Provide the (x, y) coordinate of the cell's center where the given text is located.  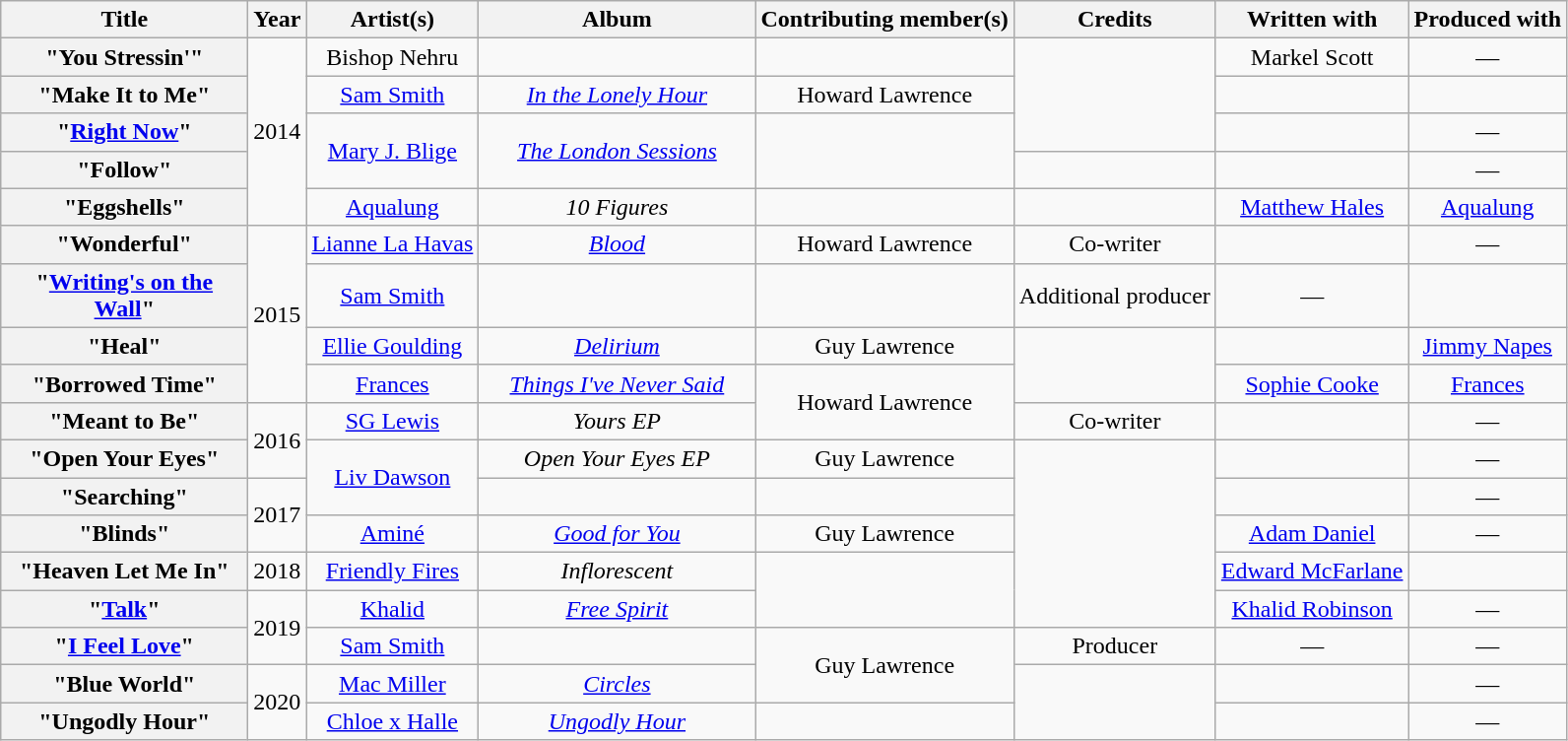
Lianne La Havas (392, 244)
"Blinds" (124, 534)
Additional producer (1115, 296)
In the Lonely Hour (617, 95)
Matthew Hales (1312, 207)
Liv Dawson (392, 477)
Jimmy Napes (1487, 346)
"Writing's on the Wall" (124, 296)
Edward McFarlane (1312, 572)
"Follow" (124, 169)
"I Feel Love" (124, 646)
"Open Your Eyes" (124, 458)
Ellie Goulding (392, 346)
2020 (278, 703)
"Blue World" (124, 684)
"Borrowed Time" (124, 383)
Free Spirit (617, 609)
Delirium (617, 346)
2019 (278, 628)
"Talk" (124, 609)
2017 (278, 514)
"Meant to Be" (124, 421)
2015 (278, 313)
Produced with (1487, 20)
Good for You (617, 534)
The London Sessions (617, 151)
Friendly Fires (392, 572)
Khalid (392, 609)
Markel Scott (1312, 57)
Contributing member(s) (884, 20)
"Wonderful" (124, 244)
10 Figures (617, 207)
Khalid Robinson (1312, 609)
"You Stressin'" (124, 57)
SG Lewis (392, 421)
Bishop Nehru (392, 57)
Mary J. Blige (392, 151)
Aminé (392, 534)
2016 (278, 439)
Chloe x Halle (392, 721)
2018 (278, 572)
"Right Now" (124, 132)
Title (124, 20)
Written with (1312, 20)
Sophie Cooke (1312, 383)
Year (278, 20)
2014 (278, 132)
Mac Miller (392, 684)
Album (617, 20)
Inflorescent (617, 572)
Credits (1115, 20)
"Searching" (124, 496)
Open Your Eyes EP (617, 458)
Artist(s) (392, 20)
Blood (617, 244)
Ungodly Hour (617, 721)
"Ungodly Hour" (124, 721)
"Heal" (124, 346)
Adam Daniel (1312, 534)
"Eggshells" (124, 207)
Circles (617, 684)
"Heaven Let Me In" (124, 572)
"Make It to Me" (124, 95)
Yours EP (617, 421)
Things I've Never Said (617, 383)
Producer (1115, 646)
